From the cell containing the given text, extract its center point as [X, Y] coordinate. 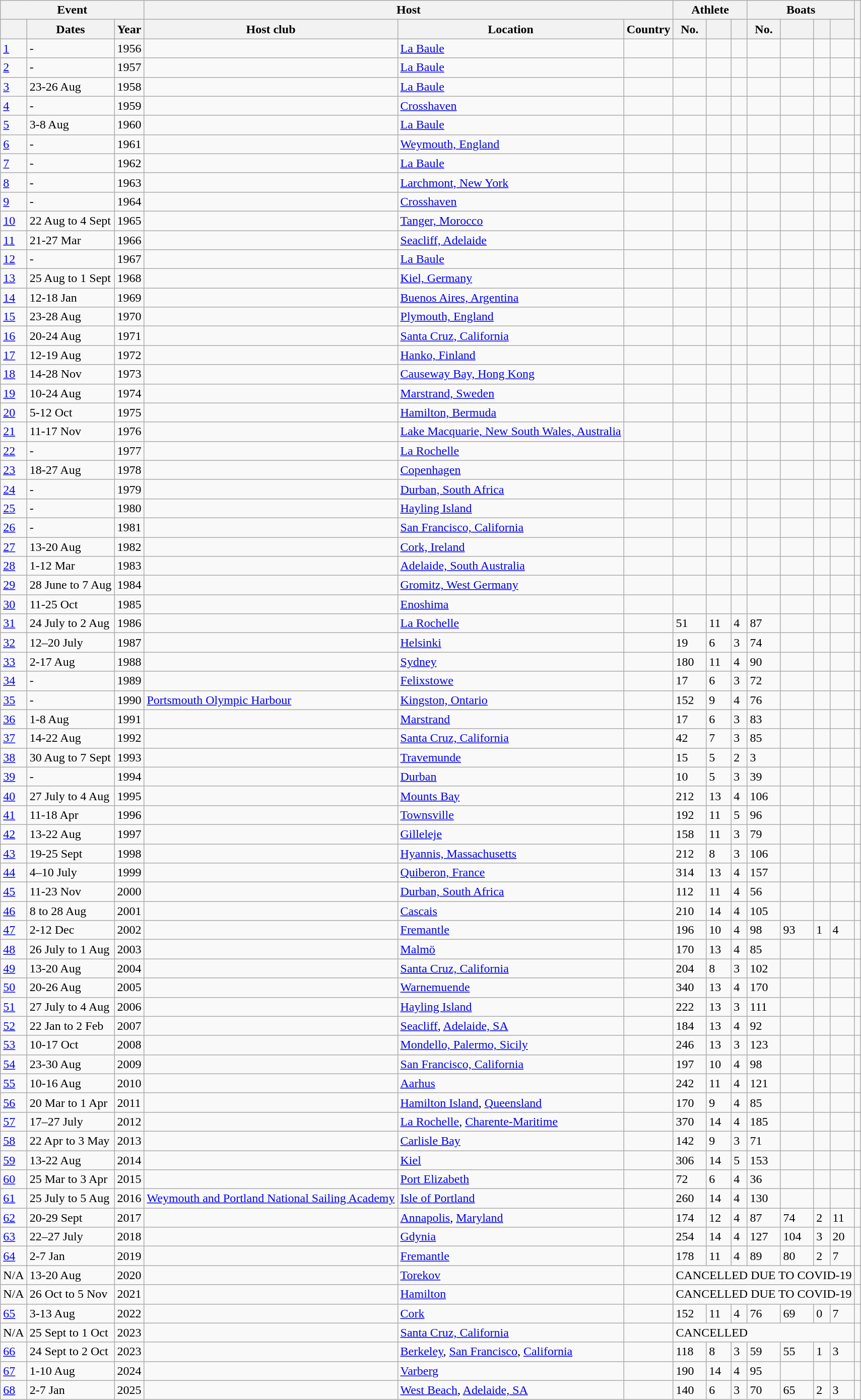
Lake Macquarie, New South Wales, Australia [511, 432]
2-17 Aug [71, 662]
2004 [129, 968]
Seacliff, Adelaide [511, 240]
22 Aug to 4 Sept [71, 221]
1991 [129, 719]
1997 [129, 834]
83 [764, 719]
34 [14, 681]
Location [511, 29]
1992 [129, 738]
80 [797, 1256]
185 [764, 1122]
50 [14, 988]
26 Oct to 5 Nov [71, 1294]
130 [764, 1199]
30 [14, 604]
Weymouth, England [511, 144]
Causeway Bay, Hong Kong [511, 374]
Host club [271, 29]
1957 [129, 67]
2016 [129, 1199]
64 [14, 1256]
25 July to 5 Aug [71, 1199]
178 [690, 1256]
3-8 Aug [71, 125]
30 Aug to 7 Sept [71, 757]
1965 [129, 221]
60 [14, 1179]
Aarhus [511, 1083]
121 [764, 1083]
Cork, Ireland [511, 546]
0 [822, 1313]
254 [690, 1237]
210 [690, 911]
Felixstowe [511, 681]
2018 [129, 1237]
66 [14, 1352]
20 Mar to 1 Apr [71, 1102]
Carlisle Bay [511, 1141]
41 [14, 815]
104 [797, 1237]
70 [764, 1390]
14-22 Aug [71, 738]
31 [14, 623]
246 [690, 1045]
Gdynia [511, 1237]
2014 [129, 1160]
370 [690, 1122]
Kiel [511, 1160]
2008 [129, 1045]
Cork [511, 1313]
1969 [129, 298]
11-23 Nov [71, 892]
89 [764, 1256]
West Beach, Adelaide, SA [511, 1390]
57 [14, 1122]
1981 [129, 527]
67 [14, 1371]
Port Elizabeth [511, 1179]
11-18 Apr [71, 815]
58 [14, 1141]
2000 [129, 892]
Annapolis, Maryland [511, 1218]
93 [797, 930]
1988 [129, 662]
2013 [129, 1141]
3-13 Aug [71, 1313]
Boats [801, 10]
2021 [129, 1294]
Tanger, Morocco [511, 221]
17–27 July [71, 1122]
192 [690, 815]
79 [764, 834]
37 [14, 738]
Cascais [511, 911]
63 [14, 1237]
95 [764, 1371]
Mounts Bay [511, 796]
142 [690, 1141]
Weymouth and Portland National Sailing Academy [271, 1199]
2009 [129, 1064]
46 [14, 911]
2003 [129, 949]
La Rochelle, Charente-Maritime [511, 1122]
1971 [129, 336]
23 [14, 470]
222 [690, 1007]
10-24 Aug [71, 393]
157 [764, 873]
1973 [129, 374]
1978 [129, 470]
Year [129, 29]
Adelaide, South Australia [511, 566]
19-25 Sept [71, 854]
23-30 Aug [71, 1064]
Isle of Portland [511, 1199]
5-12 Oct [71, 412]
153 [764, 1160]
1976 [129, 432]
1990 [129, 700]
12-19 Aug [71, 355]
Larchmont, New York [511, 182]
32 [14, 643]
Gromitz, West Germany [511, 585]
Hamilton, Bermuda [511, 412]
1995 [129, 796]
2019 [129, 1256]
11-25 Oct [71, 604]
26 [14, 527]
8 to 28 Aug [71, 911]
14-28 Nov [71, 374]
1968 [129, 278]
306 [690, 1160]
54 [14, 1064]
Hanko, Finland [511, 355]
21-27 Mar [71, 240]
Torekov [511, 1275]
190 [690, 1371]
CANCELLED [764, 1333]
20-26 Aug [71, 988]
2010 [129, 1083]
1984 [129, 585]
242 [690, 1083]
28 June to 7 Aug [71, 585]
204 [690, 968]
Athlete [710, 10]
2024 [129, 1371]
2022 [129, 1313]
1970 [129, 317]
196 [690, 930]
2002 [129, 930]
Kingston, Ontario [511, 700]
340 [690, 988]
Portsmouth Olympic Harbour [271, 700]
Hamilton [511, 1294]
1974 [129, 393]
20-29 Sept [71, 1218]
10-16 Aug [71, 1083]
12-18 Jan [71, 298]
2020 [129, 1275]
22–27 July [71, 1237]
102 [764, 968]
1996 [129, 815]
140 [690, 1390]
1987 [129, 643]
1994 [129, 777]
1963 [129, 182]
24 Sept to 2 Oct [71, 1352]
Enoshima [511, 604]
1998 [129, 854]
96 [764, 815]
26 July to 1 Aug [71, 949]
Dates [71, 29]
69 [797, 1313]
45 [14, 892]
1959 [129, 106]
118 [690, 1352]
18 [14, 374]
21 [14, 432]
Buenos Aires, Argentina [511, 298]
184 [690, 1026]
Travemunde [511, 757]
1972 [129, 355]
2025 [129, 1390]
2-12 Dec [71, 930]
2007 [129, 1026]
Berkeley, San Francisco, California [511, 1352]
1962 [129, 163]
111 [764, 1007]
49 [14, 968]
25 Mar to 3 Apr [71, 1179]
53 [14, 1045]
1-10 Aug [71, 1371]
Kiel, Germany [511, 278]
1960 [129, 125]
33 [14, 662]
1967 [129, 259]
180 [690, 662]
35 [14, 700]
1982 [129, 546]
23-28 Aug [71, 317]
12–20 July [71, 643]
22 Jan to 2 Feb [71, 1026]
29 [14, 585]
Townsville [511, 815]
2012 [129, 1122]
44 [14, 873]
61 [14, 1199]
71 [764, 1141]
1989 [129, 681]
Sydney [511, 662]
2011 [129, 1102]
11-17 Nov [71, 432]
1977 [129, 451]
1966 [129, 240]
22 Apr to 3 May [71, 1141]
43 [14, 854]
Hyannis, Massachusetts [511, 854]
10-17 Oct [71, 1045]
28 [14, 566]
1958 [129, 87]
25 [14, 508]
Mondello, Palermo, Sicily [511, 1045]
62 [14, 1218]
2005 [129, 988]
25 Sept to 1 Oct [71, 1333]
27 [14, 546]
112 [690, 892]
127 [764, 1237]
38 [14, 757]
90 [764, 662]
24 July to 2 Aug [71, 623]
123 [764, 1045]
1993 [129, 757]
Marstrand [511, 719]
1983 [129, 566]
2001 [129, 911]
24 [14, 489]
Gilleleje [511, 834]
Country [648, 29]
Varberg [511, 1371]
Helsinki [511, 643]
92 [764, 1026]
260 [690, 1199]
52 [14, 1026]
Warnemuende [511, 988]
22 [14, 451]
314 [690, 873]
Malmö [511, 949]
1999 [129, 873]
2006 [129, 1007]
Seacliff, Adelaide, SA [511, 1026]
1956 [129, 48]
18-27 Aug [71, 470]
158 [690, 834]
Host [409, 10]
1980 [129, 508]
48 [14, 949]
Hamilton Island, Queensland [511, 1102]
Copenhagen [511, 470]
1985 [129, 604]
23-26 Aug [71, 87]
68 [14, 1390]
20-24 Aug [71, 336]
Plymouth, England [511, 317]
197 [690, 1064]
Quiberon, France [511, 873]
47 [14, 930]
40 [14, 796]
25 Aug to 1 Sept [71, 278]
1-12 Mar [71, 566]
1961 [129, 144]
1-8 Aug [71, 719]
2015 [129, 1179]
16 [14, 336]
1964 [129, 201]
1986 [129, 623]
1975 [129, 412]
Durban [511, 777]
105 [764, 911]
1979 [129, 489]
174 [690, 1218]
2017 [129, 1218]
Marstrand, Sweden [511, 393]
4–10 July [71, 873]
Event [73, 10]
